Find where the given text appears and provide that cell's center as (x, y) coordinate. 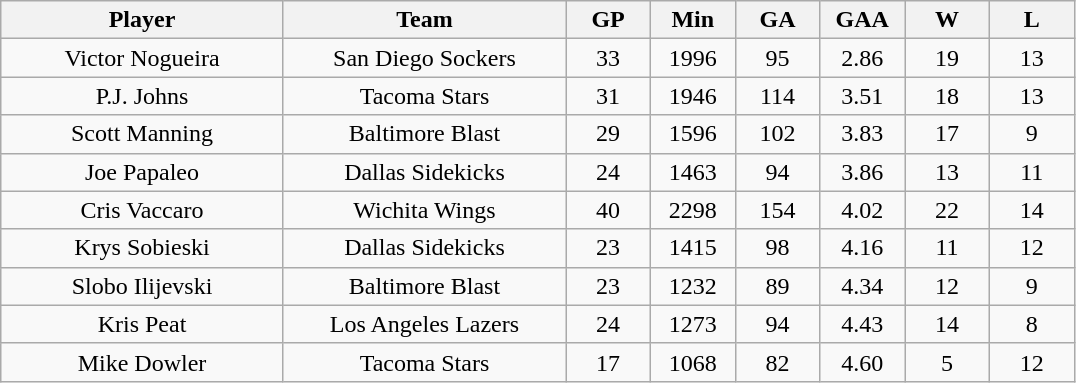
Krys Sobieski (142, 248)
Joe Papaleo (142, 172)
4.02 (862, 210)
29 (608, 134)
GP (608, 20)
GA (778, 20)
Slobo Ilijevski (142, 286)
31 (608, 96)
Victor Nogueira (142, 58)
1232 (692, 286)
San Diego Sockers (424, 58)
95 (778, 58)
Team (424, 20)
114 (778, 96)
W (948, 20)
4.34 (862, 286)
Min (692, 20)
8 (1032, 324)
GAA (862, 20)
2298 (692, 210)
1273 (692, 324)
1996 (692, 58)
154 (778, 210)
1463 (692, 172)
L (1032, 20)
Kris Peat (142, 324)
1415 (692, 248)
Mike Dowler (142, 362)
5 (948, 362)
Wichita Wings (424, 210)
40 (608, 210)
P.J. Johns (142, 96)
4.60 (862, 362)
Cris Vaccaro (142, 210)
Player (142, 20)
Scott Manning (142, 134)
4.43 (862, 324)
1596 (692, 134)
98 (778, 248)
22 (948, 210)
2.86 (862, 58)
33 (608, 58)
1946 (692, 96)
82 (778, 362)
89 (778, 286)
3.83 (862, 134)
3.86 (862, 172)
102 (778, 134)
4.16 (862, 248)
3.51 (862, 96)
19 (948, 58)
Los Angeles Lazers (424, 324)
1068 (692, 362)
18 (948, 96)
